Capture the cell that displays the provided text and extract its (X, Y) central coordinate. 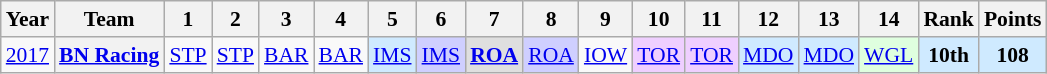
Points (1013, 19)
9 (606, 19)
8 (551, 19)
7 (494, 19)
IOW (606, 55)
6 (442, 19)
3 (286, 19)
14 (888, 19)
13 (830, 19)
1 (188, 19)
BN Racing (109, 55)
10 (658, 19)
2 (236, 19)
10th (948, 55)
5 (392, 19)
2017 (28, 55)
Rank (948, 19)
WGL (888, 55)
Team (109, 19)
108 (1013, 55)
11 (712, 19)
12 (768, 19)
4 (342, 19)
Year (28, 19)
